Find where the given text appears and provide that cell's center as [x, y] coordinate. 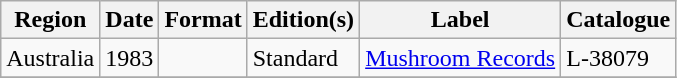
Catalogue [618, 20]
Label [460, 20]
Standard [303, 58]
1983 [130, 58]
Region [50, 20]
Australia [50, 58]
Edition(s) [303, 20]
Format [203, 20]
Mushroom Records [460, 58]
L-38079 [618, 58]
Date [130, 20]
